Output the (X, Y) coordinate of the center of the cell containing the given text.  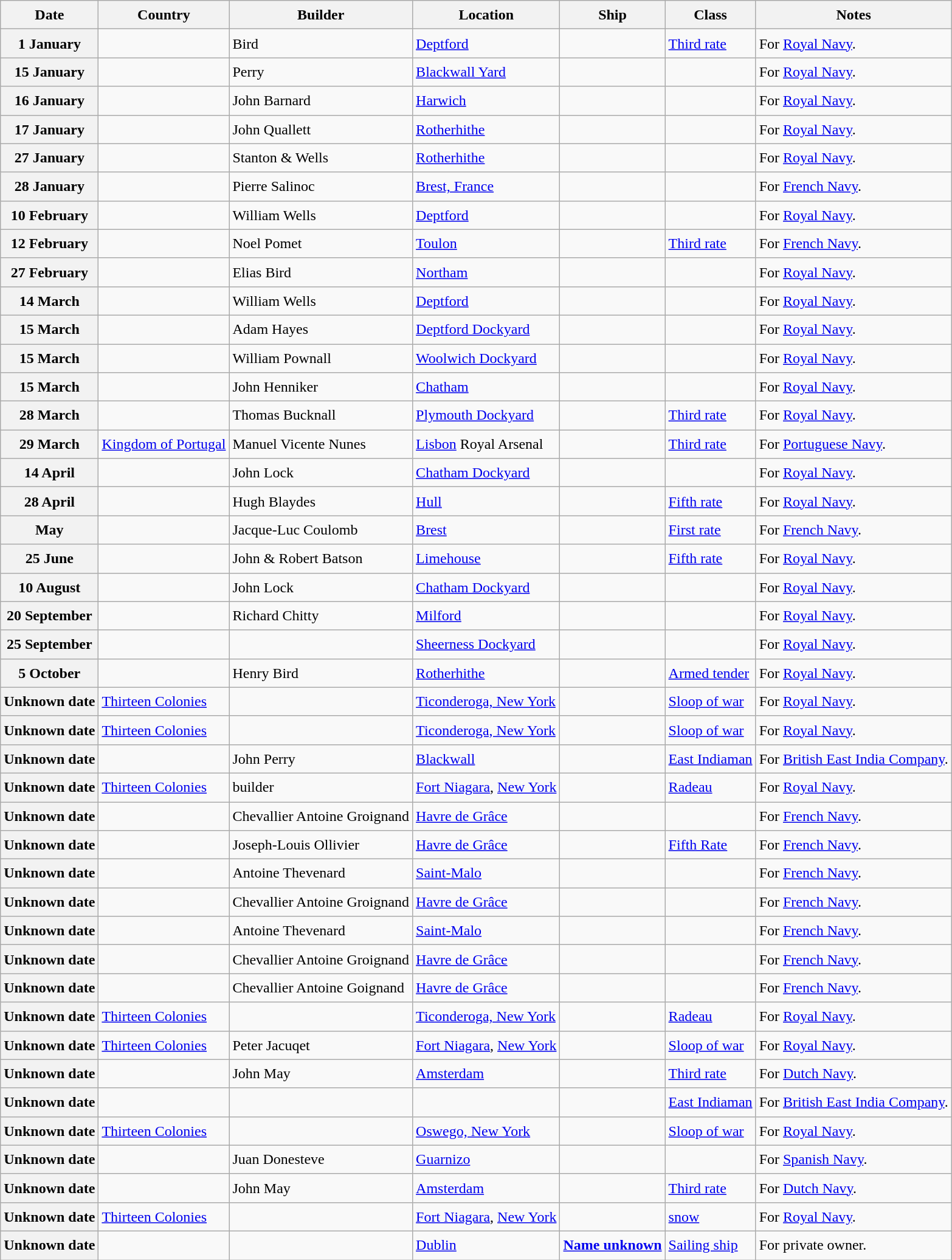
Chatham (486, 387)
For Spanish Navy. (854, 1159)
Oswego, New York (486, 1131)
Harwich (486, 101)
Notes (854, 15)
Juan Donesteve (321, 1159)
Country (164, 15)
Date (50, 15)
First rate (710, 530)
10 August (50, 587)
Name unknown (613, 1245)
William Pownall (321, 359)
John Quallett (321, 129)
For Portuguese Navy. (854, 444)
Guarnizo (486, 1159)
For private owner. (854, 1245)
Chevallier Antoine Goignand (321, 988)
Manuel Vicente Nunes (321, 444)
14 April (50, 473)
Location (486, 15)
Limehouse (486, 558)
Sailing ship (710, 1245)
Brest (486, 530)
Peter Jacuqet (321, 1045)
Lisbon Royal Arsenal (486, 444)
Thomas Bucknall (321, 416)
Joseph-Louis Ollivier (321, 845)
Sheerness Dockyard (486, 645)
Northam (486, 272)
builder (321, 787)
Armed tender (710, 673)
Bird (321, 44)
Toulon (486, 243)
Plymouth Dockyard (486, 416)
25 September (50, 645)
Perry (321, 72)
Deptford Dockyard (486, 330)
27 January (50, 158)
Ship (613, 15)
Blackwall Yard (486, 72)
28 April (50, 501)
Jacque-Luc Coulomb (321, 530)
12 February (50, 243)
17 January (50, 129)
Kingdom of Portugal (164, 444)
Elias Bird (321, 272)
16 January (50, 101)
John Henniker (321, 387)
Milford (486, 615)
John Perry (321, 759)
May (50, 530)
Builder (321, 15)
25 June (50, 558)
Stanton & Wells (321, 158)
1 January (50, 44)
Class (710, 15)
Dublin (486, 1245)
Noel Pomet (321, 243)
5 October (50, 673)
20 September (50, 615)
Henry Bird (321, 673)
Hugh Blaydes (321, 501)
snow (710, 1216)
Pierre Salinoc (321, 186)
Fifth Rate (710, 845)
Woolwich Dockyard (486, 359)
Blackwall (486, 759)
Brest, France (486, 186)
14 March (50, 300)
Adam Hayes (321, 330)
15 January (50, 72)
Hull (486, 501)
10 February (50, 215)
Richard Chitty (321, 615)
28 March (50, 416)
27 February (50, 272)
John Barnard (321, 101)
28 January (50, 186)
29 March (50, 444)
John & Robert Batson (321, 558)
